Pinpoint the cell where the given text exists, returning its (X, Y) midpoint coordinate. 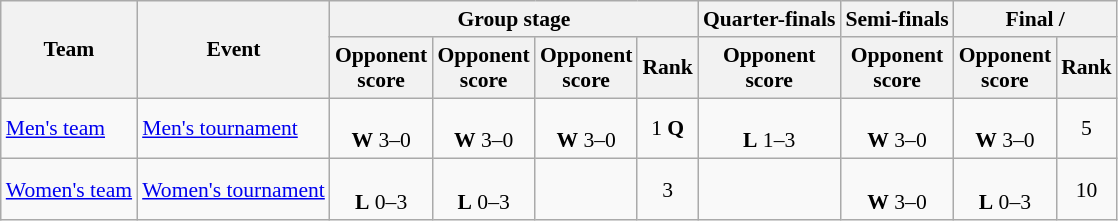
Men's team (69, 128)
Final / (1036, 19)
5 (1086, 128)
Team (69, 50)
Event (234, 50)
Quarter-finals (769, 19)
Women's tournament (234, 190)
Men's tournament (234, 128)
Group stage (514, 19)
10 (1086, 190)
3 (668, 190)
1 Q (668, 128)
L 1–3 (769, 128)
Semi-finals (896, 19)
Women's team (69, 190)
